Identify which cell holds the provided text, then report its [x, y] central coordinate. 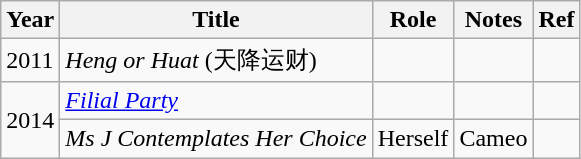
Ms J Contemplates Her Choice [216, 138]
Role [413, 20]
2014 [30, 119]
Title [216, 20]
2011 [30, 60]
Heng or Huat (天降运财) [216, 60]
Filial Party [216, 100]
Year [30, 20]
Cameo [494, 138]
Ref [556, 20]
Herself [413, 138]
Notes [494, 20]
